Return the (X, Y) coordinate for the center point of the cell that contains the specified text.  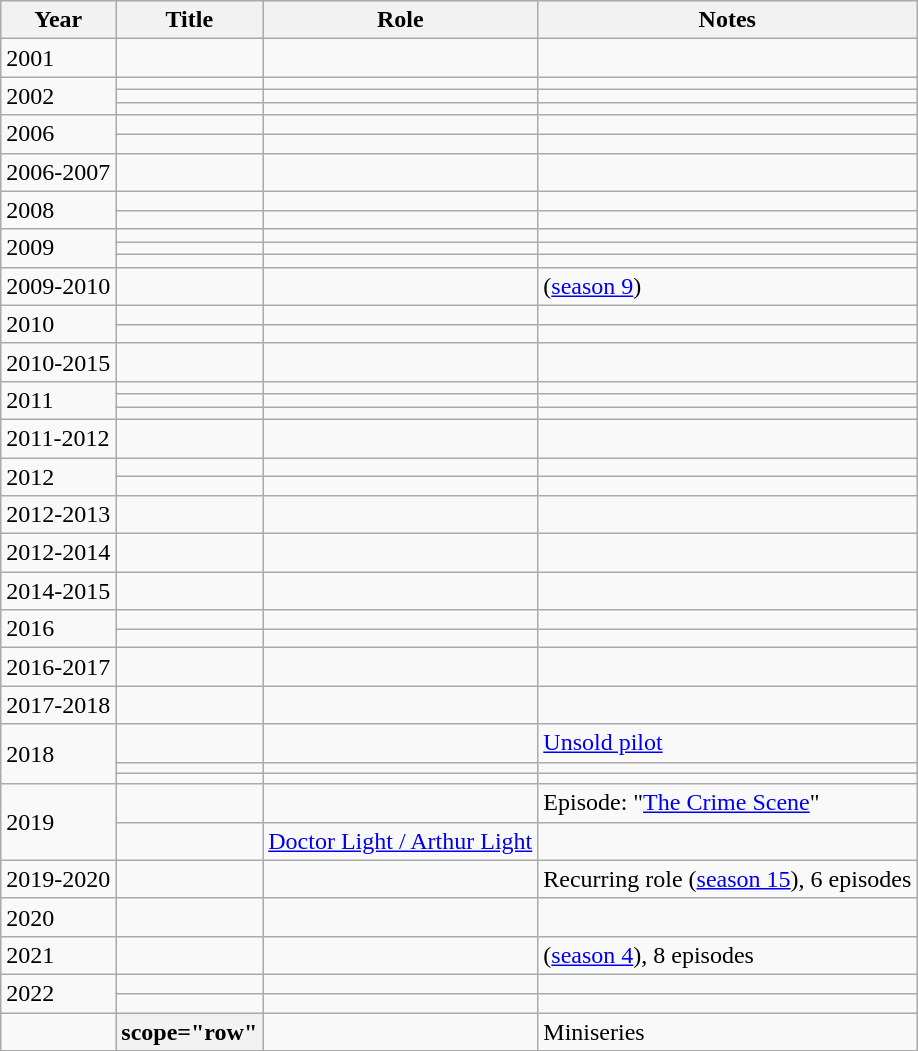
2001 (58, 58)
2009 (58, 248)
Role (400, 20)
Recurring role (season 15), 6 episodes (728, 879)
scope="row" (190, 1031)
Miniseries (728, 1031)
Notes (728, 20)
2016 (58, 629)
Unsold pilot (728, 743)
(season 9) (728, 286)
2019 (58, 822)
Year (58, 20)
Episode: "The Crime Scene" (728, 803)
2018 (58, 754)
2011-2012 (58, 438)
2010 (58, 324)
2022 (58, 993)
2008 (58, 210)
2012 (58, 477)
2021 (58, 955)
2002 (58, 96)
Title (190, 20)
2010-2015 (58, 362)
2011 (58, 400)
2014-2015 (58, 591)
2006-2007 (58, 172)
2019-2020 (58, 879)
Doctor Light / Arthur Light (400, 841)
2006 (58, 134)
(season 4), 8 episodes (728, 955)
2012-2013 (58, 515)
2020 (58, 917)
2012-2014 (58, 553)
2017-2018 (58, 705)
2009-2010 (58, 286)
2016-2017 (58, 667)
